Capture the cell that displays the provided text and extract its (X, Y) central coordinate. 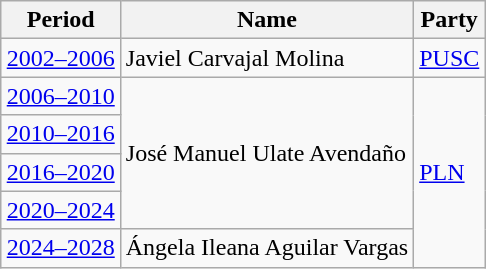
Party (450, 20)
PUSC (450, 58)
Name (266, 20)
2006–2010 (60, 96)
2010–2016 (60, 134)
2020–2024 (60, 210)
Period (60, 20)
2002–2006 (60, 58)
2024–2028 (60, 248)
Ángela Ileana Aguilar Vargas (266, 248)
Javiel Carvajal Molina (266, 58)
PLN (450, 172)
José Manuel Ulate Avendaño (266, 153)
2016–2020 (60, 172)
